Search for the cell housing the specified text and yield its [X, Y] center coordinate. 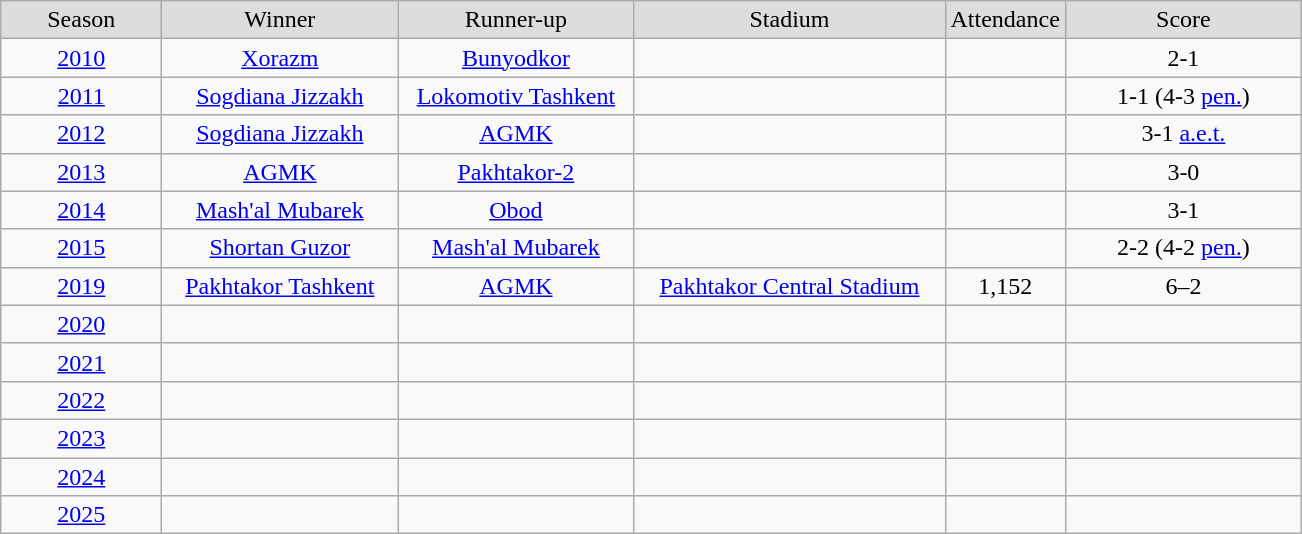
2012 [82, 134]
2011 [82, 96]
Shortan Guzor [280, 248]
2020 [82, 324]
2-1 [1183, 58]
3-1 [1183, 210]
Lokomotiv Tashkent [516, 96]
6–2 [1183, 286]
2023 [82, 438]
Season [82, 20]
Bunyodkor [516, 58]
1,152 [1005, 286]
3-0 [1183, 172]
Score [1183, 20]
3-1 a.e.t. [1183, 134]
Obod [516, 210]
Runner-up [516, 20]
2014 [82, 210]
2024 [82, 477]
2-2 (4-2 pen.) [1183, 248]
2013 [82, 172]
2025 [82, 515]
2015 [82, 248]
2019 [82, 286]
Stadium [790, 20]
Pakhtakor Central Stadium [790, 286]
2021 [82, 362]
1-1 (4-3 pen.) [1183, 96]
Attendance [1005, 20]
Winner [280, 20]
Pakhtakor Tashkent [280, 286]
Xorazm [280, 58]
2022 [82, 400]
Pakhtakor-2 [516, 172]
2010 [82, 58]
